Provide the (x, y) coordinate of the cell's center where the given text is located.  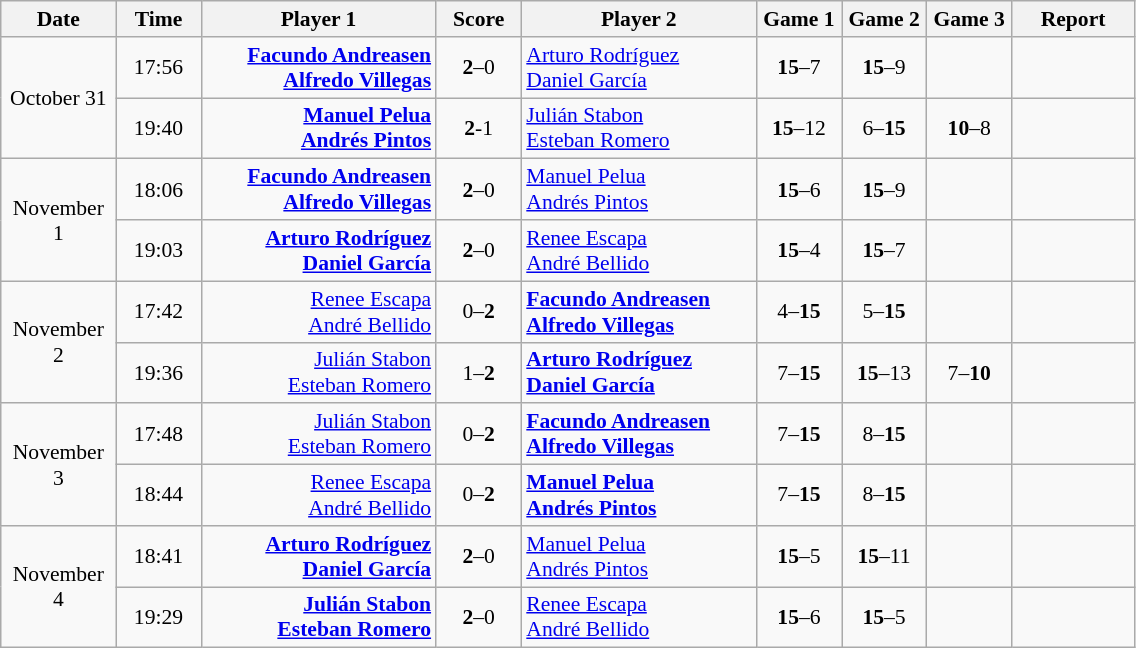
19:03 (158, 250)
Game 3 (970, 19)
19:36 (158, 372)
October 31 (58, 98)
November 2 (58, 342)
15–4 (798, 250)
15–13 (884, 372)
6–15 (884, 128)
15–12 (798, 128)
Time (158, 19)
18:44 (158, 496)
November 1 (58, 220)
18:41 (158, 556)
7–10 (970, 372)
4–15 (798, 312)
17:56 (158, 68)
November 4 (58, 587)
19:29 (158, 618)
Player 2 (638, 19)
17:48 (158, 434)
15–11 (884, 556)
1–2 (478, 372)
Score (478, 19)
Date (58, 19)
Player 1 (318, 19)
Game 2 (884, 19)
10–8 (970, 128)
Report (1074, 19)
17:42 (158, 312)
November 3 (58, 465)
19:40 (158, 128)
Game 1 (798, 19)
18:06 (158, 190)
5–15 (884, 312)
2-1 (478, 128)
